Detect which cell encompasses the target text, then output its (X, Y) center coordinate. 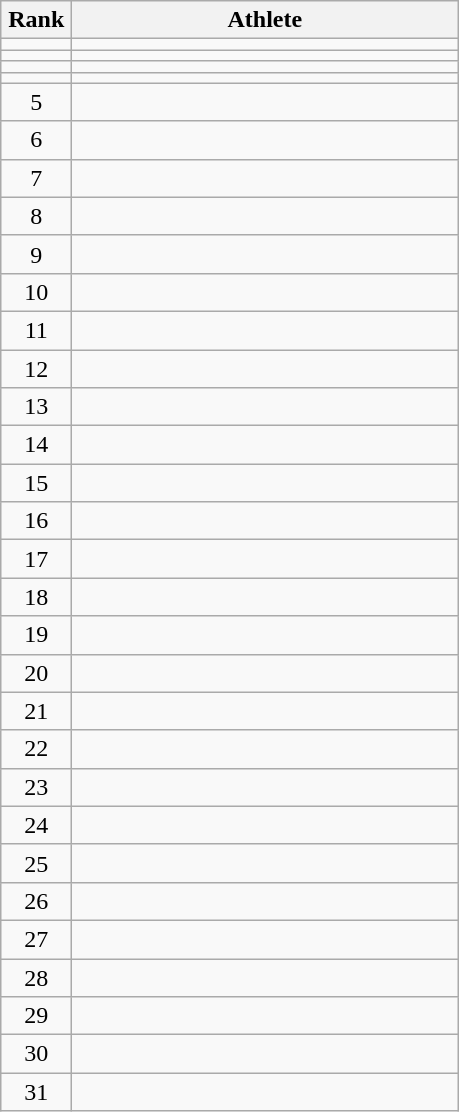
16 (36, 521)
8 (36, 216)
21 (36, 711)
26 (36, 901)
12 (36, 369)
31 (36, 1092)
7 (36, 178)
Rank (36, 20)
20 (36, 673)
9 (36, 254)
15 (36, 483)
5 (36, 102)
19 (36, 635)
11 (36, 330)
23 (36, 787)
29 (36, 1016)
30 (36, 1054)
17 (36, 559)
22 (36, 749)
18 (36, 597)
13 (36, 407)
27 (36, 939)
14 (36, 445)
25 (36, 863)
6 (36, 140)
Athlete (265, 20)
28 (36, 977)
24 (36, 825)
10 (36, 292)
